Locate the cell with the specified text and output its [x, y] center coordinate. 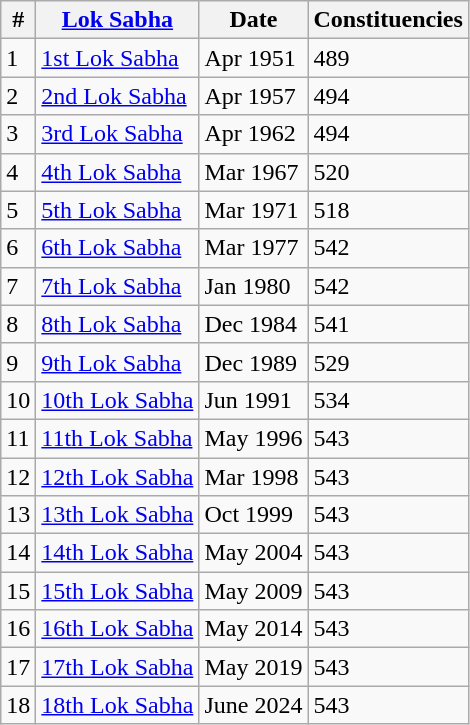
5th Lok Sabha [118, 210]
# [18, 20]
Dec 1984 [254, 324]
May 2019 [254, 667]
5 [18, 210]
529 [388, 362]
489 [388, 58]
Apr 1962 [254, 134]
541 [388, 324]
6th Lok Sabha [118, 248]
9th Lok Sabha [118, 362]
9 [18, 362]
1st Lok Sabha [118, 58]
10 [18, 400]
8 [18, 324]
7th Lok Sabha [118, 286]
7 [18, 286]
Lok Sabha [118, 20]
4 [18, 172]
11 [18, 438]
13 [18, 515]
14th Lok Sabha [118, 553]
12 [18, 477]
Mar 1971 [254, 210]
6 [18, 248]
520 [388, 172]
Date [254, 20]
Oct 1999 [254, 515]
June 2024 [254, 705]
3rd Lok Sabha [118, 134]
Dec 1989 [254, 362]
13th Lok Sabha [118, 515]
16 [18, 629]
18 [18, 705]
12th Lok Sabha [118, 477]
Constituencies [388, 20]
18th Lok Sabha [118, 705]
Mar 1967 [254, 172]
10th Lok Sabha [118, 400]
Mar 1998 [254, 477]
17th Lok Sabha [118, 667]
May 1996 [254, 438]
Apr 1951 [254, 58]
15th Lok Sabha [118, 591]
15 [18, 591]
14 [18, 553]
1 [18, 58]
Jan 1980 [254, 286]
May 2009 [254, 591]
16th Lok Sabha [118, 629]
11th Lok Sabha [118, 438]
518 [388, 210]
17 [18, 667]
4th Lok Sabha [118, 172]
May 2014 [254, 629]
3 [18, 134]
Mar 1977 [254, 248]
2nd Lok Sabha [118, 96]
534 [388, 400]
Apr 1957 [254, 96]
Jun 1991 [254, 400]
2 [18, 96]
May 2004 [254, 553]
8th Lok Sabha [118, 324]
